Locate the cell with the specified text and output its [x, y] center coordinate. 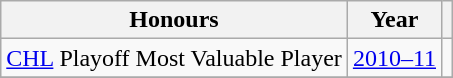
Year [394, 20]
2010–11 [394, 58]
Honours [174, 20]
CHL Playoff Most Valuable Player [174, 58]
